Output the (x, y) coordinate of the center of the cell containing the given text.  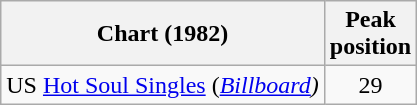
Peakposition (370, 34)
Chart (1982) (163, 34)
US Hot Soul Singles (Billboard) (163, 85)
29 (370, 85)
